Locate the cell with the specified text and output its (x, y) center coordinate. 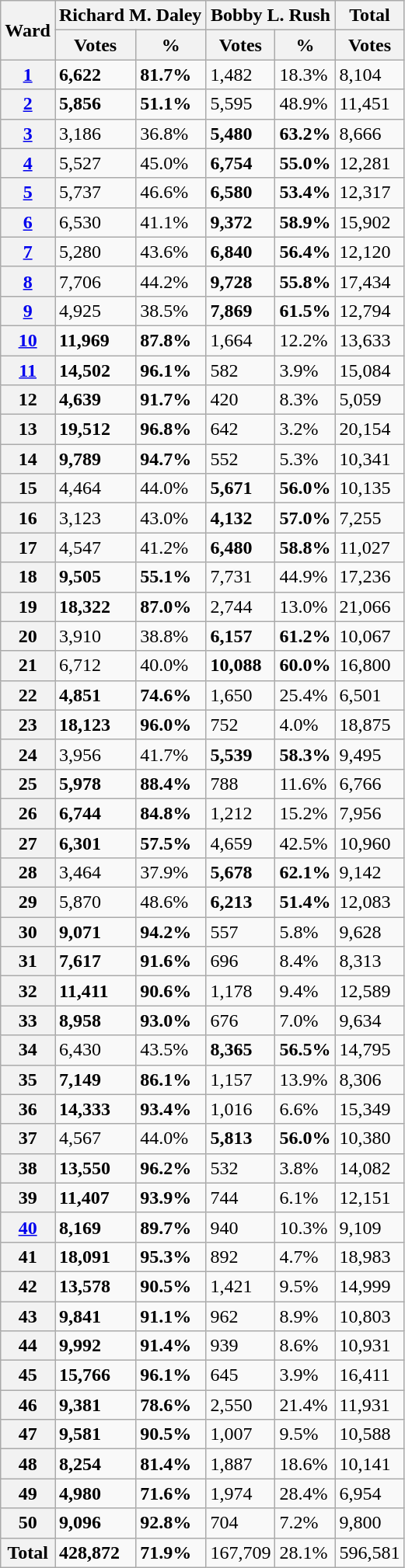
596,581 (370, 1552)
9,581 (95, 1434)
1,016 (241, 1109)
14,999 (370, 1286)
14,082 (370, 1168)
14,333 (95, 1109)
16,411 (370, 1375)
15,766 (95, 1375)
3,464 (95, 873)
21,066 (370, 607)
2,744 (241, 607)
8,104 (370, 75)
7,255 (370, 518)
9,800 (370, 1523)
5,978 (95, 784)
696 (241, 961)
1 (28, 75)
12 (28, 400)
91.6% (171, 961)
41 (28, 1257)
5,856 (95, 104)
71.6% (171, 1493)
11,411 (95, 991)
14 (28, 459)
6,530 (95, 222)
4,639 (95, 400)
9,372 (241, 222)
12.2% (305, 340)
16,800 (370, 666)
18,983 (370, 1257)
Ward (28, 30)
13,633 (370, 340)
9,505 (95, 577)
4,925 (95, 311)
8.9% (305, 1316)
48.6% (171, 902)
20,154 (370, 429)
38.8% (171, 636)
3,123 (95, 518)
744 (241, 1198)
676 (241, 1020)
552 (241, 459)
18,123 (95, 725)
7,617 (95, 961)
9,628 (370, 932)
3 (28, 134)
9,071 (95, 932)
5,870 (95, 902)
962 (241, 1316)
11,969 (95, 340)
6.6% (305, 1109)
57.0% (305, 518)
46 (28, 1405)
13.9% (305, 1080)
61.5% (305, 311)
1,974 (241, 1493)
1,482 (241, 75)
1,007 (241, 1434)
45 (28, 1375)
940 (241, 1227)
1,421 (241, 1286)
44.2% (171, 281)
3,910 (95, 636)
12,120 (370, 252)
7,956 (370, 813)
41.7% (171, 754)
8.4% (305, 961)
1,212 (241, 813)
37 (28, 1139)
788 (241, 784)
10,960 (370, 843)
6,766 (370, 784)
18,875 (370, 725)
9,495 (370, 754)
4 (28, 163)
582 (241, 370)
4.7% (305, 1257)
25 (28, 784)
9,992 (95, 1346)
9,381 (95, 1405)
94.2% (171, 932)
53.4% (305, 193)
38 (28, 1168)
34 (28, 1050)
4,659 (241, 843)
27 (28, 843)
167,709 (241, 1552)
44 (28, 1346)
17,434 (370, 281)
1,178 (241, 991)
9,789 (95, 459)
4,547 (95, 548)
11.6% (305, 784)
93.4% (171, 1109)
93.9% (171, 1198)
6,840 (241, 252)
6,580 (241, 193)
9.4% (305, 991)
58.8% (305, 548)
58.9% (305, 222)
15 (28, 488)
56.5% (305, 1050)
38.5% (171, 311)
5,737 (95, 193)
41.2% (171, 548)
50 (28, 1523)
16 (28, 518)
22 (28, 695)
8,306 (370, 1080)
752 (241, 725)
3,956 (95, 754)
5,539 (241, 754)
26 (28, 813)
23 (28, 725)
11 (28, 370)
13,578 (95, 1286)
5,678 (241, 873)
43.6% (171, 252)
5,595 (241, 104)
44.9% (305, 577)
46.6% (171, 193)
5,527 (95, 163)
18.6% (305, 1464)
25.4% (305, 695)
4,567 (95, 1139)
12,317 (370, 193)
12,083 (370, 902)
7.0% (305, 1020)
12,281 (370, 163)
7.2% (305, 1523)
91.7% (171, 400)
2,550 (241, 1405)
36.8% (171, 134)
6,480 (241, 548)
41.1% (171, 222)
10,588 (370, 1434)
3.8% (305, 1168)
28 (28, 873)
10,141 (370, 1464)
5,480 (241, 134)
20 (28, 636)
6.1% (305, 1198)
81.4% (171, 1464)
10,380 (370, 1139)
55.0% (305, 163)
5.8% (305, 932)
7,149 (95, 1080)
5.3% (305, 459)
4,980 (95, 1493)
9 (28, 311)
78.6% (171, 1405)
7,869 (241, 311)
5,280 (95, 252)
11,407 (95, 1198)
4,132 (241, 518)
7,706 (95, 281)
93.0% (171, 1020)
92.8% (171, 1523)
892 (241, 1257)
8,958 (95, 1020)
8 (28, 281)
57.5% (171, 843)
48 (28, 1464)
13 (28, 429)
4,464 (95, 488)
35 (28, 1080)
18,091 (95, 1257)
13,550 (95, 1168)
30 (28, 932)
43.5% (171, 1050)
3,186 (95, 134)
49 (28, 1493)
10 (28, 340)
8,169 (95, 1227)
10,067 (370, 636)
7,731 (241, 577)
6,712 (95, 666)
5,671 (241, 488)
1,157 (241, 1080)
1,650 (241, 695)
63.2% (305, 134)
47 (28, 1434)
15,084 (370, 370)
37.9% (171, 873)
10,088 (241, 666)
15,902 (370, 222)
6,430 (95, 1050)
51.1% (171, 104)
42 (28, 1286)
11,027 (370, 548)
91.4% (171, 1346)
24 (28, 754)
18.3% (305, 75)
14,502 (95, 370)
5 (28, 193)
48.9% (305, 104)
55.1% (171, 577)
29 (28, 902)
6,622 (95, 75)
6,744 (95, 813)
19,512 (95, 429)
21 (28, 666)
6,954 (370, 1493)
71.9% (171, 1552)
96.2% (171, 1168)
18,322 (95, 607)
9,096 (95, 1523)
15.2% (305, 813)
40 (28, 1227)
43.0% (171, 518)
Richard M. Daley (130, 16)
51.4% (305, 902)
55.8% (305, 281)
11,931 (370, 1405)
12,794 (370, 311)
17 (28, 548)
8.3% (305, 400)
8,313 (370, 961)
5,813 (241, 1139)
939 (241, 1346)
45.0% (171, 163)
8.6% (305, 1346)
96.0% (171, 725)
12,151 (370, 1198)
6,501 (370, 695)
10,803 (370, 1316)
28.4% (305, 1493)
10,341 (370, 459)
5,059 (370, 400)
2 (28, 104)
6,157 (241, 636)
91.1% (171, 1316)
36 (28, 1109)
8,666 (370, 134)
642 (241, 429)
95.3% (171, 1257)
9,634 (370, 1020)
58.3% (305, 754)
15,349 (370, 1109)
1,887 (241, 1464)
62.1% (305, 873)
8,254 (95, 1464)
645 (241, 1375)
28.1% (305, 1552)
39 (28, 1198)
14,795 (370, 1050)
17,236 (370, 577)
4.0% (305, 725)
9,109 (370, 1227)
87.0% (171, 607)
557 (241, 932)
84.8% (171, 813)
8,365 (241, 1050)
10.3% (305, 1227)
19 (28, 607)
704 (241, 1523)
9,142 (370, 873)
6,301 (95, 843)
9,728 (241, 281)
Bobby L. Rush (271, 16)
74.6% (171, 695)
420 (241, 400)
87.8% (171, 340)
9,841 (95, 1316)
40.0% (171, 666)
81.7% (171, 75)
18 (28, 577)
32 (28, 991)
428,872 (95, 1552)
86.1% (171, 1080)
7 (28, 252)
21.4% (305, 1405)
42.5% (305, 843)
31 (28, 961)
532 (241, 1168)
89.7% (171, 1227)
6,213 (241, 902)
10,135 (370, 488)
60.0% (305, 666)
4,851 (95, 695)
56.4% (305, 252)
11,451 (370, 104)
1,664 (241, 340)
3.2% (305, 429)
94.7% (171, 459)
43 (28, 1316)
6 (28, 222)
10,931 (370, 1346)
88.4% (171, 784)
6,754 (241, 163)
90.6% (171, 991)
12,589 (370, 991)
61.2% (305, 636)
33 (28, 1020)
96.8% (171, 429)
13.0% (305, 607)
